Pinpoint the cell where the given text exists, returning its (X, Y) midpoint coordinate. 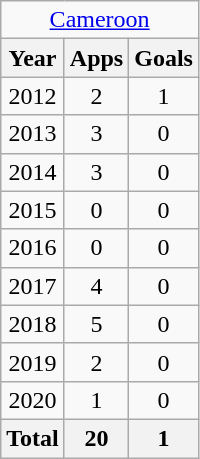
2015 (33, 210)
2012 (33, 96)
Cameroon (100, 20)
2018 (33, 324)
Year (33, 58)
2016 (33, 248)
Apps (96, 58)
20 (96, 438)
4 (96, 286)
2014 (33, 172)
2017 (33, 286)
2019 (33, 362)
5 (96, 324)
Total (33, 438)
2013 (33, 134)
Goals (164, 58)
2020 (33, 400)
